For the text-containing cell, return its midpoint in (X, Y) coordinate format. 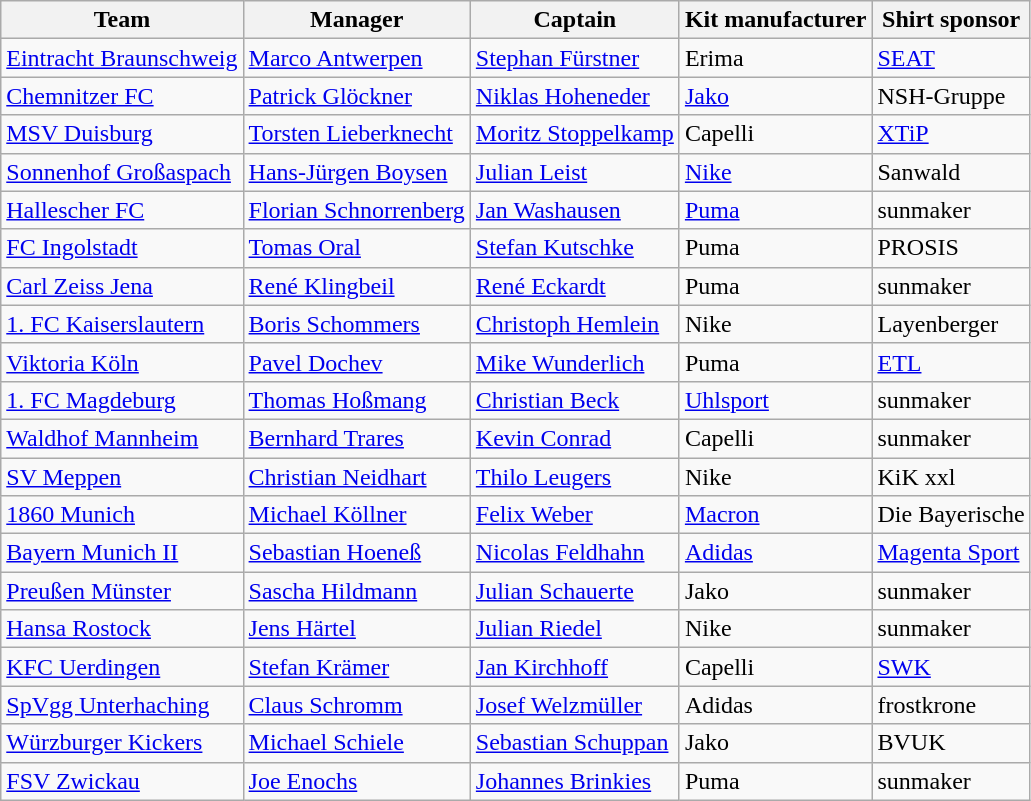
Manager (356, 20)
Moritz Stoppelkamp (574, 134)
Preußen Münster (122, 591)
1. FC Magdeburg (122, 400)
Christian Beck (574, 400)
Boris Schommers (356, 324)
Claus Schromm (356, 705)
Layenberger (951, 324)
Viktoria Köln (122, 362)
Pavel Dochev (356, 362)
Stefan Kutschke (574, 248)
Johannes Brinkies (574, 781)
Michael Köllner (356, 515)
PROSIS (951, 248)
Hans-Jürgen Boysen (356, 172)
Carl Zeiss Jena (122, 286)
Kit manufacturer (776, 20)
Sascha Hildmann (356, 591)
Waldhof Mannheim (122, 438)
Michael Schiele (356, 743)
Hansa Rostock (122, 629)
MSV Duisburg (122, 134)
Mike Wunderlich (574, 362)
Patrick Glöckner (356, 96)
Team (122, 20)
SV Meppen (122, 477)
Tomas Oral (356, 248)
SWK (951, 667)
Bayern Munich II (122, 553)
Jens Härtel (356, 629)
Stephan Fürstner (574, 58)
Christian Neidhart (356, 477)
ETL (951, 362)
Shirt sponsor (951, 20)
1. FC Kaiserslautern (122, 324)
KiK xxl (951, 477)
Eintracht Braunschweig (122, 58)
Torsten Lieberknecht (356, 134)
Sanwald (951, 172)
1860 Munich (122, 515)
Thilo Leugers (574, 477)
Uhlsport (776, 400)
Niklas Hoheneder (574, 96)
Sebastian Hoeneß (356, 553)
Magenta Sport (951, 553)
Christoph Hemlein (574, 324)
Thomas Hoßmang (356, 400)
René Eckardt (574, 286)
Julian Riedel (574, 629)
René Klingbeil (356, 286)
Jan Washausen (574, 210)
FSV Zwickau (122, 781)
Sonnenhof Großaspach (122, 172)
Kevin Conrad (574, 438)
Stefan Krämer (356, 667)
Joe Enochs (356, 781)
Die Bayerische (951, 515)
SEAT (951, 58)
SpVgg Unterhaching (122, 705)
Captain (574, 20)
Julian Schauerte (574, 591)
Macron (776, 515)
Florian Schnorrenberg (356, 210)
Jan Kirchhoff (574, 667)
frostkrone (951, 705)
Josef Welzmüller (574, 705)
FC Ingolstadt (122, 248)
Sebastian Schuppan (574, 743)
Bernhard Trares (356, 438)
Hallescher FC (122, 210)
XTiP (951, 134)
Julian Leist (574, 172)
Nicolas Feldhahn (574, 553)
Felix Weber (574, 515)
Chemnitzer FC (122, 96)
Würzburger Kickers (122, 743)
KFC Uerdingen (122, 667)
BVUK (951, 743)
Marco Antwerpen (356, 58)
NSH-Gruppe (951, 96)
Erima (776, 58)
